Locate the cell with the specified text and output its (X, Y) center coordinate. 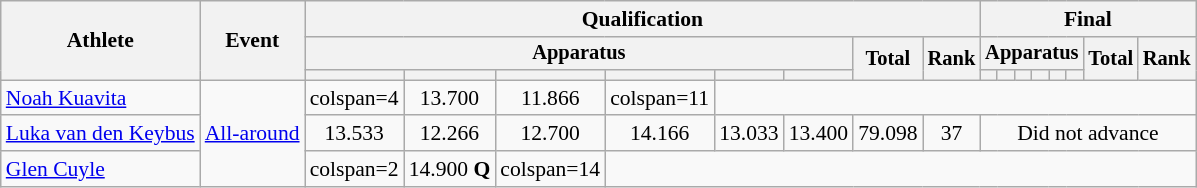
Athlete (100, 40)
colspan=2 (354, 169)
Luka van den Keybus (100, 134)
14.166 (660, 134)
Event (252, 40)
Final (1088, 19)
Qualification (643, 19)
12.700 (550, 134)
13.533 (354, 134)
Did not advance (1088, 134)
colspan=11 (660, 98)
37 (952, 134)
All-around (252, 134)
13.400 (818, 134)
Noah Kuavita (100, 98)
13.033 (748, 134)
colspan=4 (354, 98)
14.900 Q (450, 169)
11.866 (550, 98)
79.098 (888, 134)
colspan=14 (550, 169)
Glen Cuyle (100, 169)
13.700 (450, 98)
12.266 (450, 134)
